Search for the cell housing the specified text and yield its [x, y] center coordinate. 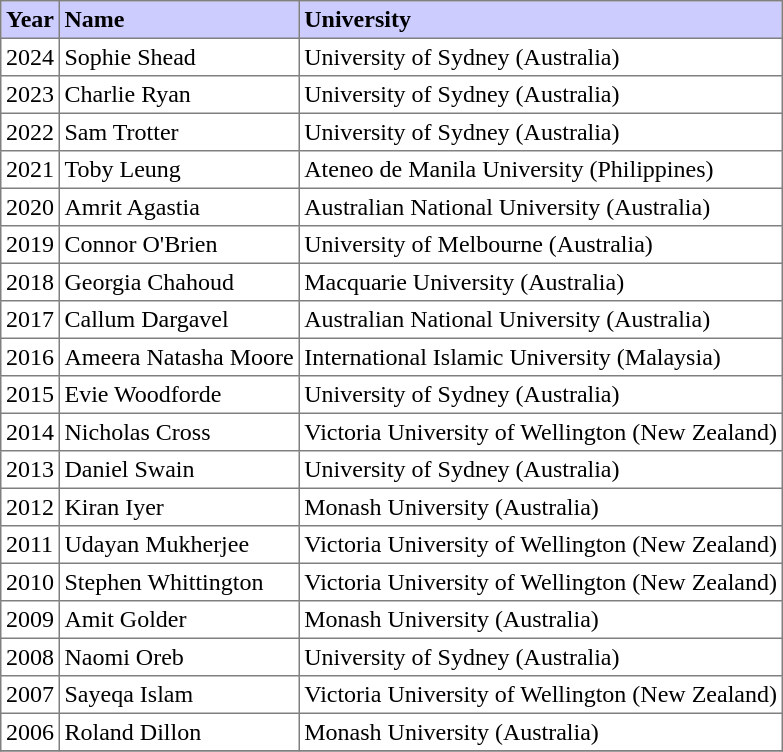
2009 [30, 620]
Georgia Chahoud [179, 282]
Sophie Shead [179, 57]
Roland Dillon [179, 732]
Macquarie University (Australia) [540, 282]
2018 [30, 282]
2015 [30, 395]
2021 [30, 170]
Nicholas Cross [179, 432]
International Islamic University (Malaysia) [540, 357]
2023 [30, 95]
2016 [30, 357]
Naomi Oreb [179, 657]
2008 [30, 657]
Sayeqa Islam [179, 695]
Connor O'Brien [179, 245]
2022 [30, 132]
2010 [30, 582]
Year [30, 20]
Toby Leung [179, 170]
2011 [30, 545]
Callum Dargavel [179, 320]
Ameera Natasha Moore [179, 357]
Ateneo de Manila University (Philippines) [540, 170]
Amrit Agastia [179, 207]
2020 [30, 207]
University of Melbourne (Australia) [540, 245]
University [540, 20]
Daniel Swain [179, 470]
2014 [30, 432]
Name [179, 20]
Sam Trotter [179, 132]
2007 [30, 695]
Udayan Mukherjee [179, 545]
Amit Golder [179, 620]
2013 [30, 470]
Kiran Iyer [179, 507]
2019 [30, 245]
2024 [30, 57]
2006 [30, 732]
Stephen Whittington [179, 582]
2017 [30, 320]
2012 [30, 507]
Charlie Ryan [179, 95]
Evie Woodforde [179, 395]
